Scan for the cell matching the given text and deliver its [x, y] coordinate at center. 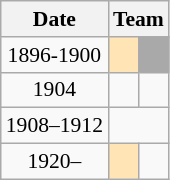
Team [138, 19]
1920– [54, 162]
1896-1900 [54, 55]
1904 [54, 90]
Date [54, 19]
1908–1912 [54, 126]
